From the cell containing the given text, extract its center point as (X, Y) coordinate. 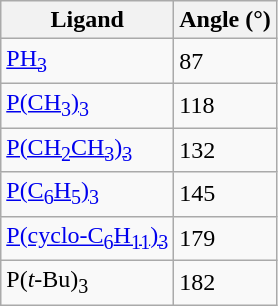
118 (226, 105)
132 (226, 150)
PH3 (88, 61)
Angle (°) (226, 20)
87 (226, 61)
145 (226, 194)
182 (226, 283)
179 (226, 238)
P(cyclo-C6H11)3 (88, 238)
P(CH2CH3)3 (88, 150)
P(CH3)3 (88, 105)
P(C6H5)3 (88, 194)
P(t-Bu)3 (88, 283)
Ligand (88, 20)
